Find where the given text appears and provide that cell's center as (X, Y) coordinate. 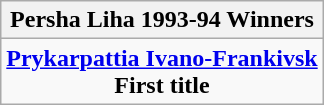
Persha Liha 1993-94 Winners (162, 20)
Prykarpattia Ivano-FrankivskFirst title (162, 72)
